Detect which cell encompasses the target text, then output its [X, Y] center coordinate. 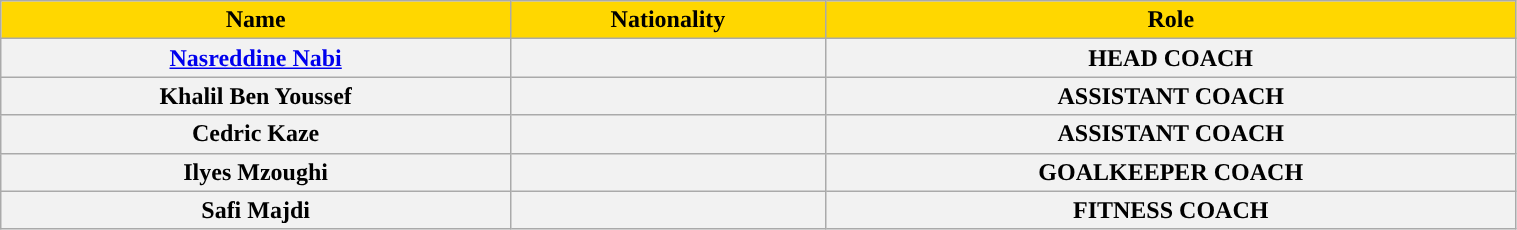
Nasreddine Nabi [256, 58]
Cedric Kaze [256, 134]
Khalil Ben Youssef [256, 96]
Safi Majdi [256, 210]
Role [1170, 20]
Nationality [668, 20]
GOALKEEPER COACH [1170, 172]
FITNESS COACH [1170, 210]
Ilyes Mzoughi [256, 172]
HEAD COACH [1170, 58]
Name [256, 20]
